Locate the cell with the specified text and output its [x, y] center coordinate. 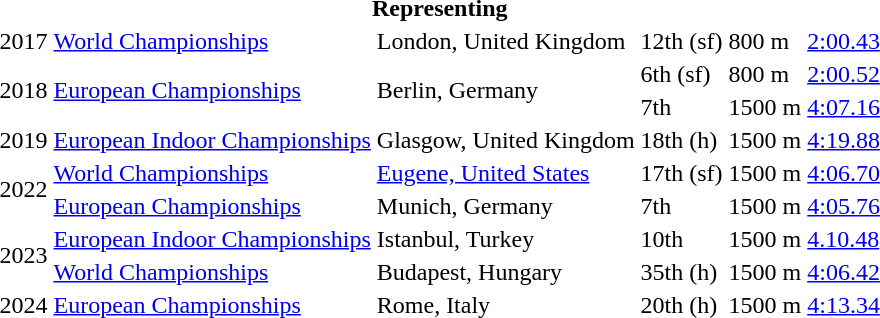
17th (sf) [682, 173]
Berlin, Germany [506, 90]
Budapest, Hungary [506, 272]
Munich, Germany [506, 206]
18th (h) [682, 140]
Istanbul, Turkey [506, 239]
Eugene, United States [506, 173]
Glasgow, United Kingdom [506, 140]
10th [682, 239]
6th (sf) [682, 74]
12th (sf) [682, 41]
35th (h) [682, 272]
London, United Kingdom [506, 41]
